Locate the cell with the specified text and output its (x, y) center coordinate. 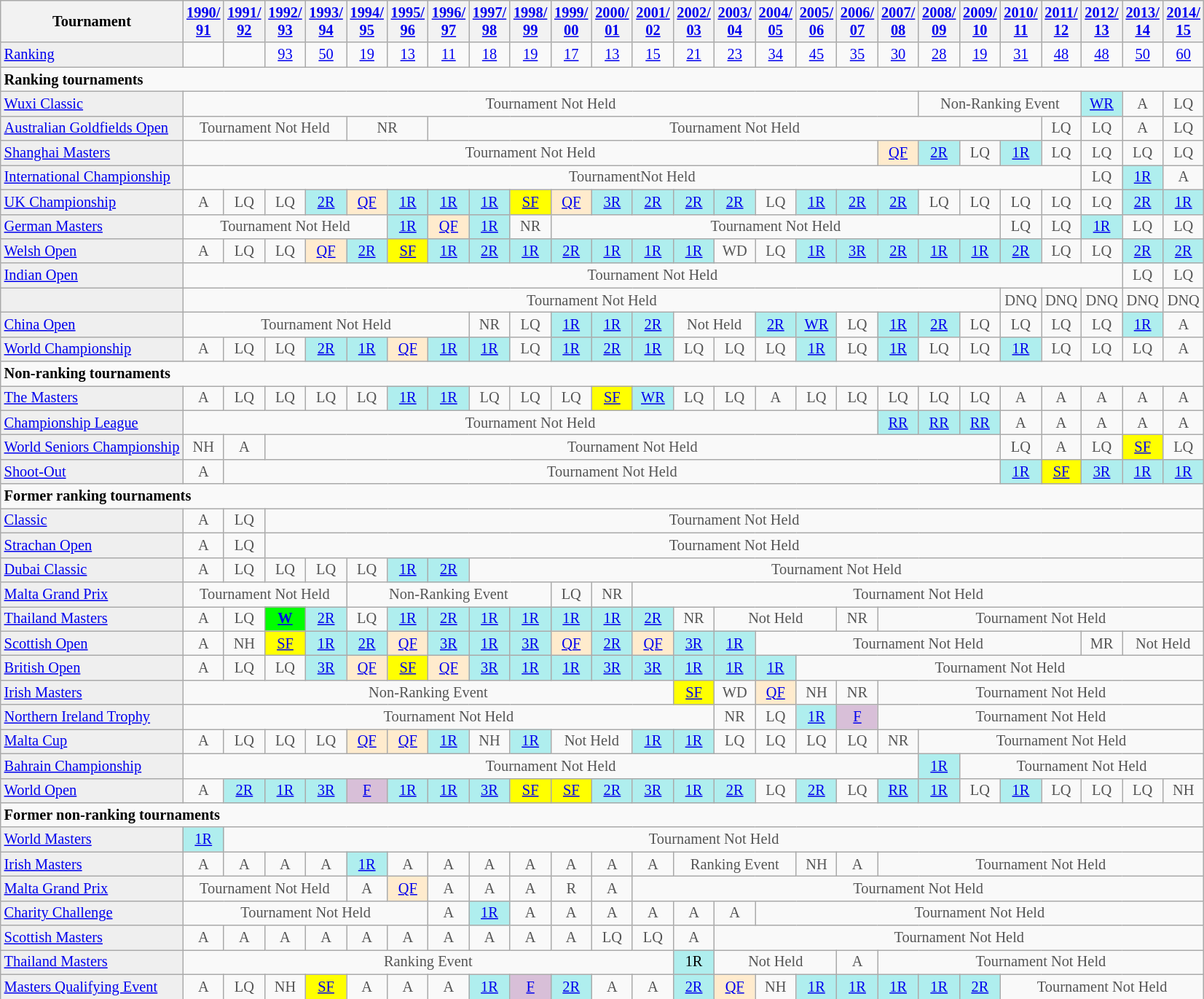
60 (1184, 55)
21 (694, 55)
1992/93 (285, 21)
R (571, 888)
German Masters (92, 227)
Indian Open (92, 275)
1996/97 (449, 21)
World Open (92, 791)
1991/92 (244, 21)
31 (1020, 55)
2004/05 (776, 21)
1998/99 (530, 21)
1993/94 (326, 21)
World Seniors Championship (92, 447)
2010/11 (1020, 21)
35 (857, 55)
Australian Goldfields Open (92, 128)
TournamentNot Held (632, 177)
1999/00 (571, 21)
Scottish Open (92, 643)
Malta Cup (92, 741)
Shanghai Masters (92, 153)
2009/10 (980, 21)
1997/98 (489, 21)
34 (776, 55)
2013/14 (1143, 21)
China Open (92, 324)
W (285, 619)
11 (449, 55)
2007/08 (898, 21)
UK Championship (92, 202)
17 (571, 55)
2011/12 (1062, 21)
2012/13 (1101, 21)
Bahrain Championship (92, 766)
Masters Qualifying Event (92, 987)
2000/01 (612, 21)
Championship League (92, 423)
1994/95 (367, 21)
2008/09 (939, 21)
Classic (92, 520)
18 (489, 55)
Former ranking tournaments (602, 496)
Strachan Open (92, 545)
Tournament (92, 21)
2005/06 (817, 21)
2001/02 (653, 21)
28 (939, 55)
93 (285, 55)
MR (1101, 643)
Charity Challenge (92, 913)
30 (898, 55)
World Masters (92, 839)
23 (735, 55)
Northern Ireland Trophy (92, 717)
Shoot-Out (92, 471)
1995/96 (408, 21)
Dubai Classic (92, 570)
1990/91 (203, 21)
45 (817, 55)
The Masters (92, 398)
Scottish Masters (92, 938)
World Championship (92, 349)
International Championship (92, 177)
Non-ranking tournaments (602, 374)
Former non-ranking tournaments (602, 815)
Wuxi Classic (92, 103)
15 (653, 55)
2006/07 (857, 21)
Welsh Open (92, 251)
2002/03 (694, 21)
British Open (92, 667)
2014/15 (1184, 21)
2003/04 (735, 21)
Ranking tournaments (602, 79)
Ranking (92, 55)
